Capture the cell that displays the provided text and extract its [x, y] central coordinate. 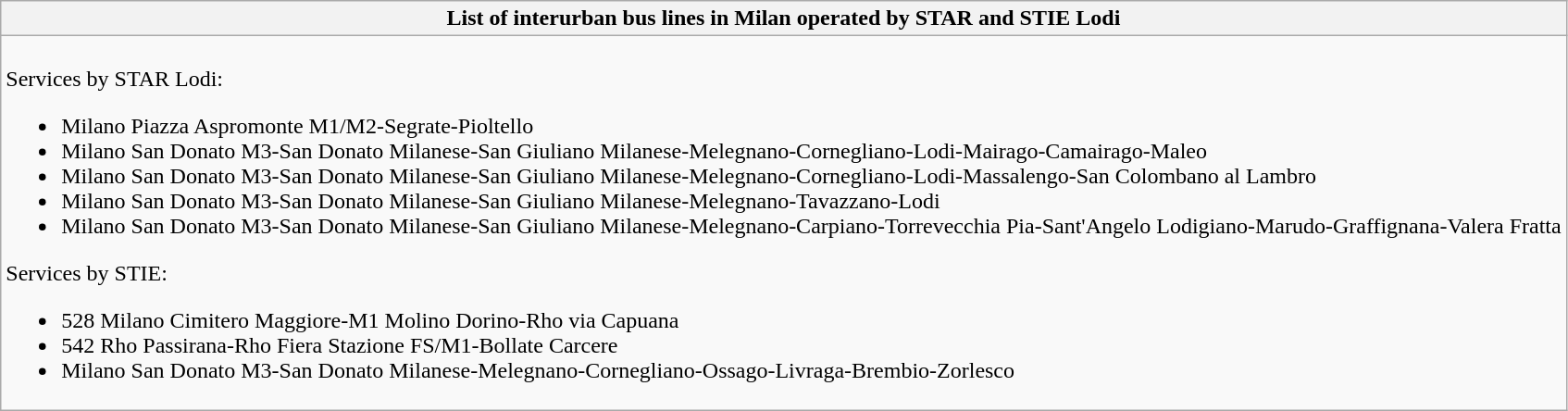
List of interurban bus lines in Milan operated by STAR and STIE Lodi [783, 19]
